Search for the cell housing the specified text and yield its (x, y) center coordinate. 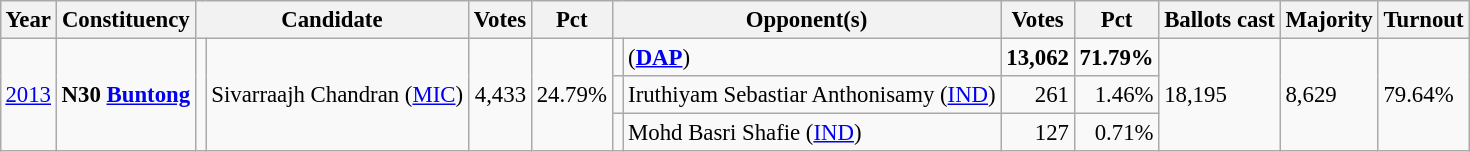
79.64% (1424, 94)
127 (1038, 133)
Opponent(s) (806, 20)
24.79% (572, 94)
Iruthiyam Sebastiar Anthonisamy (IND) (812, 95)
0.71% (1116, 133)
Majority (1329, 20)
13,062 (1038, 57)
Year (28, 20)
N30 Buntong (126, 94)
Ballots cast (1220, 20)
8,629 (1329, 94)
71.79% (1116, 57)
4,433 (500, 94)
261 (1038, 95)
Sivarraajh Chandran (MIC) (337, 94)
18,195 (1220, 94)
Constituency (126, 20)
(DAP) (812, 57)
1.46% (1116, 95)
Mohd Basri Shafie (IND) (812, 133)
Turnout (1424, 20)
Candidate (332, 20)
2013 (28, 94)
